For the text-containing cell, return its midpoint in (x, y) coordinate format. 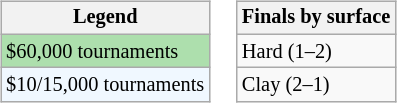
$60,000 tournaments (105, 51)
$10/15,000 tournaments (105, 85)
Finals by surface (316, 18)
Hard (1–2) (316, 51)
Legend (105, 18)
Clay (2–1) (316, 85)
